Determine the [X, Y] coordinate at the center of the cell enclosing the given text.  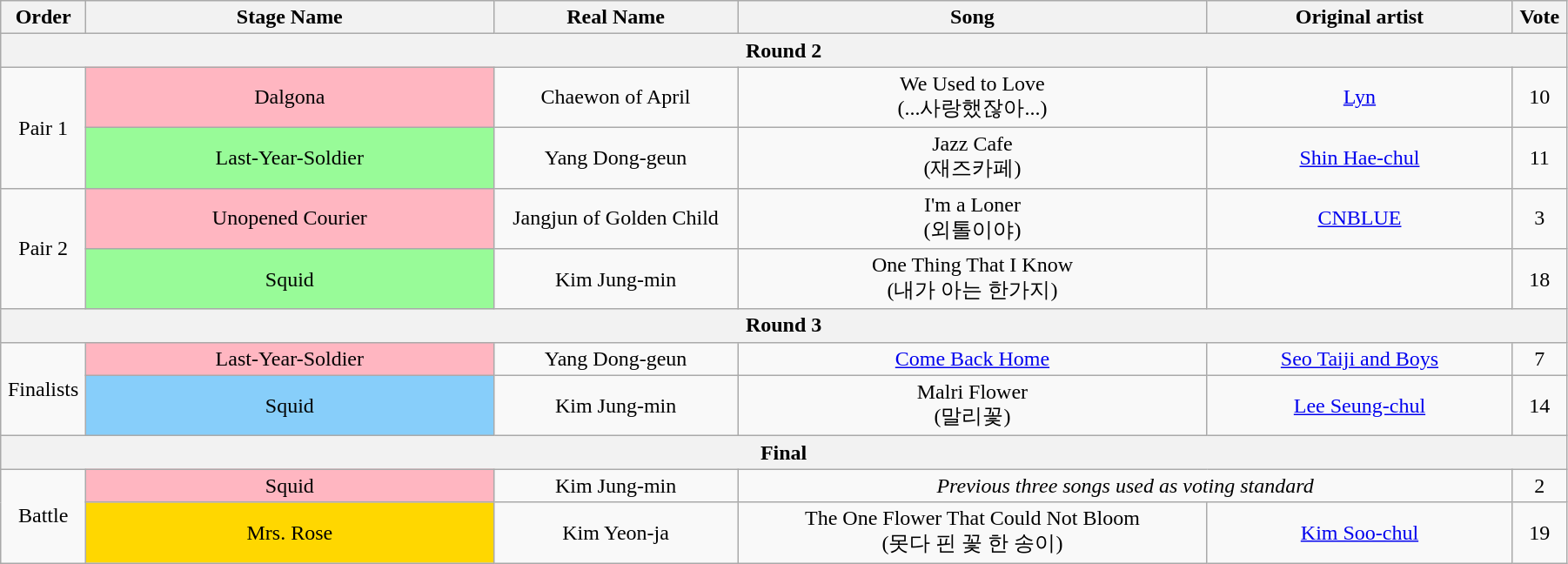
Jazz Cafe(재즈카페) [973, 158]
Lee Seung-chul [1359, 406]
CNBLUE [1359, 218]
Dalgona [290, 97]
Finalists [44, 389]
Kim Yeon-ja [616, 533]
Shin Hae-chul [1359, 158]
We Used to Love(...사랑했잖아...) [973, 97]
Round 2 [784, 50]
Battle [44, 516]
11 [1539, 158]
14 [1539, 406]
Malri Flower(말리꽃) [973, 406]
Final [784, 453]
Seo Taiji and Boys [1359, 359]
Come Back Home [973, 359]
Pair 2 [44, 249]
Chaewon of April [616, 97]
10 [1539, 97]
Jangjun of Golden Child [616, 218]
Original artist [1359, 17]
I'm a Loner(외톨이야) [973, 218]
Stage Name [290, 17]
Vote [1539, 17]
One Thing That I Know(내가 아는 한가지) [973, 279]
Mrs. Rose [290, 533]
The One Flower That Could Not Bloom(못다 핀 꽃 한 송이) [973, 533]
Lyn [1359, 97]
Previous three songs used as voting standard [1125, 486]
Kim Soo-chul [1359, 533]
Song [973, 17]
3 [1539, 218]
Pair 1 [44, 127]
19 [1539, 533]
18 [1539, 279]
7 [1539, 359]
2 [1539, 486]
Real Name [616, 17]
Unopened Courier [290, 218]
Round 3 [784, 326]
Order [44, 17]
